Scan for the cell matching the given text and deliver its (X, Y) coordinate at center. 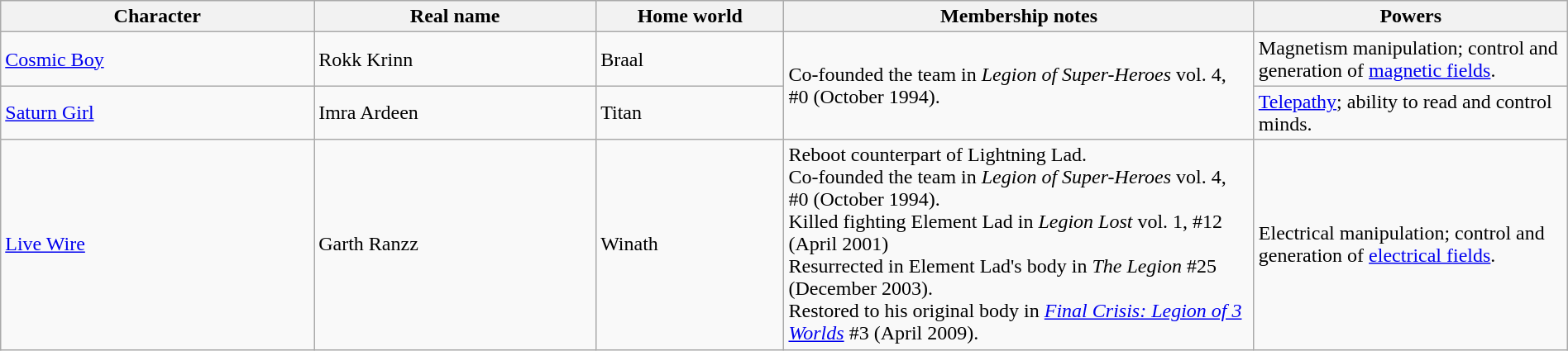
Imra Ardeen (455, 112)
Co-founded the team in Legion of Super-Heroes vol. 4, #0 (October 1994). (1019, 86)
Saturn Girl (157, 112)
Real name (455, 17)
Rokk Krinn (455, 59)
Cosmic Boy (157, 59)
Live Wire (157, 244)
Garth Ranzz (455, 244)
Winath (690, 244)
Membership notes (1019, 17)
Titan (690, 112)
Braal (690, 59)
Home world (690, 17)
Magnetism manipulation; control and generation of magnetic fields. (1411, 59)
Powers (1411, 17)
Telepathy; ability to read and control minds. (1411, 112)
Electrical manipulation; control and generation of electrical fields. (1411, 244)
Character (157, 17)
